Locate the cell with the specified text and output its [x, y] center coordinate. 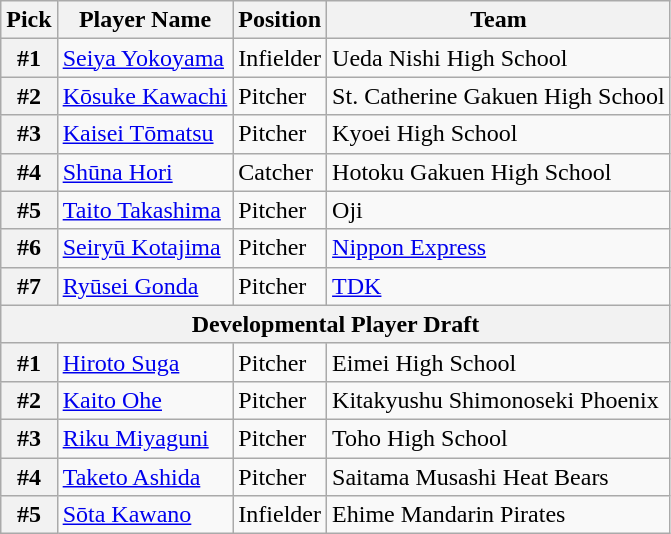
Nippon Express [499, 248]
#7 [29, 286]
Seiryū Kotajima [145, 248]
Saitama Musashi Heat Bears [499, 477]
Taito Takashima [145, 210]
Ueda Nishi High School [499, 58]
Toho High School [499, 438]
Position [280, 20]
Team [499, 20]
Kaito Ohe [145, 400]
Taketo Ashida [145, 477]
St. Catherine Gakuen High School [499, 96]
Kyoei High School [499, 134]
Hiroto Suga [145, 362]
Player Name [145, 20]
Hotoku Gakuen High School [499, 172]
Developmental Player Draft [336, 324]
Kitakyushu Shimonoseki Phoenix [499, 400]
Sōta Kawano [145, 515]
Riku Miyaguni [145, 438]
Eimei High School [499, 362]
#6 [29, 248]
Oji [499, 210]
Kōsuke Kawachi [145, 96]
Catcher [280, 172]
Ryūsei Gonda [145, 286]
Seiya Yokoyama [145, 58]
Shūna Hori [145, 172]
Ehime Mandarin Pirates [499, 515]
Pick [29, 20]
TDK [499, 286]
Kaisei Tōmatsu [145, 134]
